Determine the (X, Y) coordinate at the center of the cell enclosing the given text.  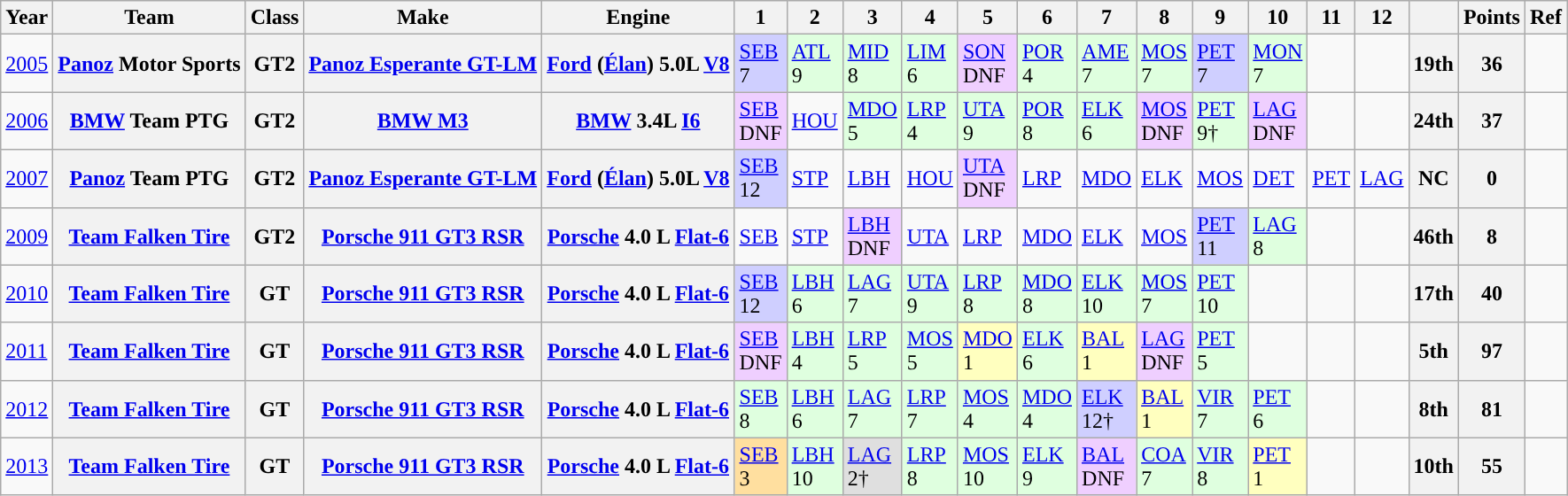
UTA (930, 236)
SEB3 (760, 466)
55 (1492, 466)
DET (1277, 179)
LBH4 (815, 351)
SEB (760, 236)
97 (1492, 351)
2013 (27, 466)
MOS4 (987, 409)
9 (1221, 18)
Make (423, 18)
PET5 (1221, 351)
2005 (27, 64)
PET1 (1277, 466)
LIM6 (930, 64)
COA7 (1164, 466)
MDO5 (872, 120)
LAG2† (872, 466)
46th (1433, 236)
MOS5 (930, 351)
12 (1382, 18)
ATL9 (815, 64)
36 (1492, 64)
4 (930, 18)
2006 (27, 120)
1 (760, 18)
81 (1492, 409)
PET7 (1221, 64)
BALDNF (1107, 466)
SONDNF (987, 64)
PET6 (1277, 409)
Year (27, 18)
MOS10 (987, 466)
Panoz Team PTG (149, 179)
BMW M3 (423, 120)
10th (1433, 466)
ELK12† (1107, 409)
UTADNF (987, 179)
MID8 (872, 64)
NC (1433, 179)
POR4 (1047, 64)
LBHDNF (872, 236)
Engine (638, 18)
LAG (1382, 179)
5 (987, 18)
MDO8 (1047, 294)
LRP4 (930, 120)
PET9† (1221, 120)
2007 (27, 179)
6 (1047, 18)
0 (1492, 179)
ELK9 (1047, 466)
LRP5 (872, 351)
PET (1331, 179)
PET11 (1221, 236)
7 (1107, 18)
MOSDNF (1164, 120)
POR8 (1047, 120)
PET10 (1221, 294)
Panoz Motor Sports (149, 64)
3 (872, 18)
19th (1433, 64)
Class (275, 18)
ELK10 (1107, 294)
Team (149, 18)
8th (1433, 409)
24th (1433, 120)
10 (1277, 18)
2010 (27, 294)
VIR8 (1221, 466)
LAG8 (1277, 236)
LBH10 (815, 466)
17th (1433, 294)
2012 (27, 409)
BMW 3.4L I6 (638, 120)
LRP7 (930, 409)
5th (1433, 351)
Points (1492, 18)
MON7 (1277, 64)
SEB7 (760, 64)
40 (1492, 294)
MDO4 (1047, 409)
Ref (1545, 18)
2011 (27, 351)
2009 (27, 236)
BMW Team PTG (149, 120)
LBH (872, 179)
AME7 (1107, 64)
SEB8 (760, 409)
11 (1331, 18)
2 (815, 18)
VIR7 (1221, 409)
37 (1492, 120)
MDO1 (987, 351)
